Scan for the cell matching the given text and deliver its [X, Y] coordinate at center. 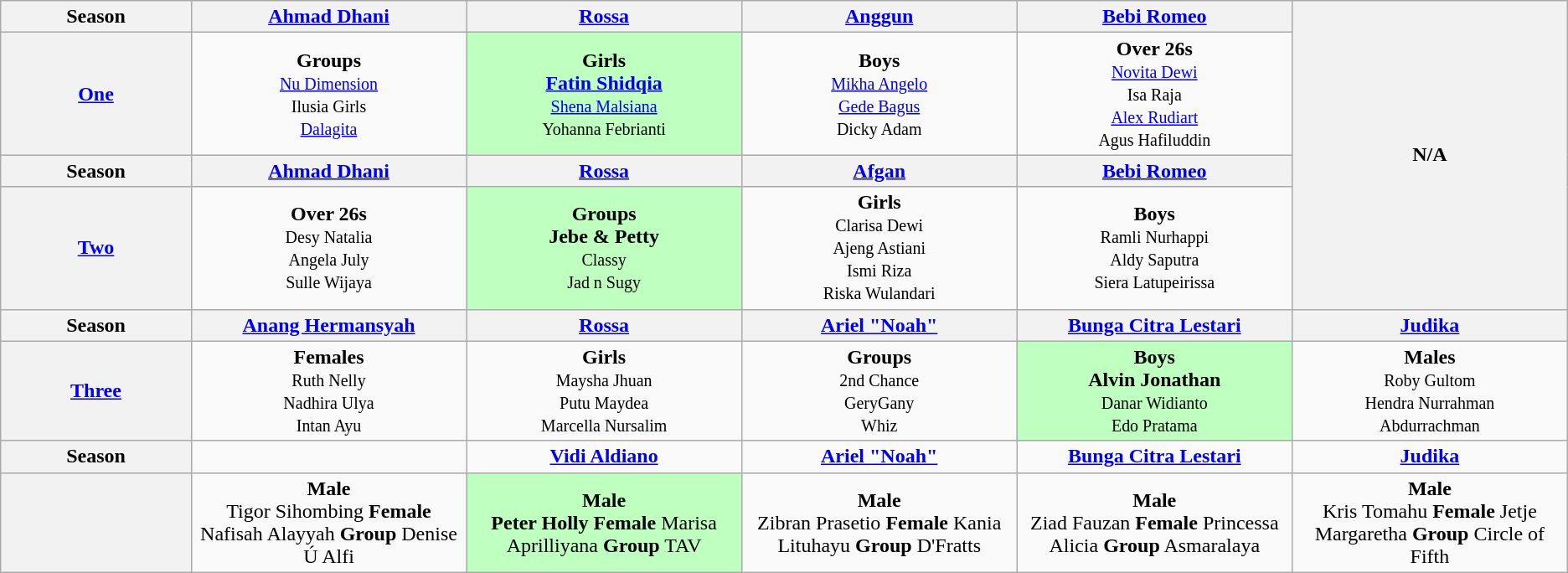
MaleZibran Prasetio Female Kania Lituhayu Group D'Fratts [879, 523]
FemalesRuth NellyNadhira UlyaIntan Ayu [328, 390]
Anggun [879, 17]
BoysRamli NurhappiAldy SaputraSiera Latupeirissa [1154, 248]
Over 26sNovita DewiIsa RajaAlex RudiartAgus Hafiluddin [1154, 94]
BoysMikha AngeloGede BagusDicky Adam [879, 94]
BoysAlvin JonathanDanar WidiantoEdo Pratama [1154, 390]
MalePeter Holly Female Marisa Aprilliyana Group TAV [605, 523]
GroupsNu DimensionIlusia GirlsDalagita [328, 94]
GirlsClarisa DewiAjeng AstianiIsmi RizaRiska Wulandari [879, 248]
Two [95, 248]
MalesRoby GultomHendra NurrahmanAbdurrachman [1431, 390]
MaleKris Tomahu Female Jetje Margaretha Group Circle of Fifth [1431, 523]
One [95, 94]
GirlsMaysha JhuanPutu MaydeaMarcella Nursalim [605, 390]
MaleZiad Fauzan Female Princessa Alicia Group Asmaralaya [1154, 523]
N/A [1431, 155]
GroupsJebe & PettyClassyJad n Sugy [605, 248]
Groups2nd ChanceGeryGanyWhiz [879, 390]
MaleTigor Sihombing Female Nafisah Alayyah Group Denise Ú Alfi [328, 523]
Over 26sDesy NataliaAngela JulySulle Wijaya [328, 248]
Vidi Aldiano [605, 457]
GirlsFatin ShidqiaShena MalsianaYohanna Febrianti [605, 94]
Anang Hermansyah [328, 325]
Three [95, 390]
Afgan [879, 171]
